Search for the cell housing the specified text and yield its [X, Y] center coordinate. 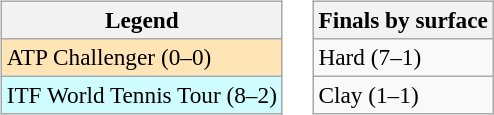
ATP Challenger (0–0) [142, 57]
ITF World Tennis Tour (8–2) [142, 95]
Hard (7–1) [403, 57]
Clay (1–1) [403, 95]
Legend [142, 20]
Finals by surface [403, 20]
